Search for the cell housing the specified text and yield its (x, y) center coordinate. 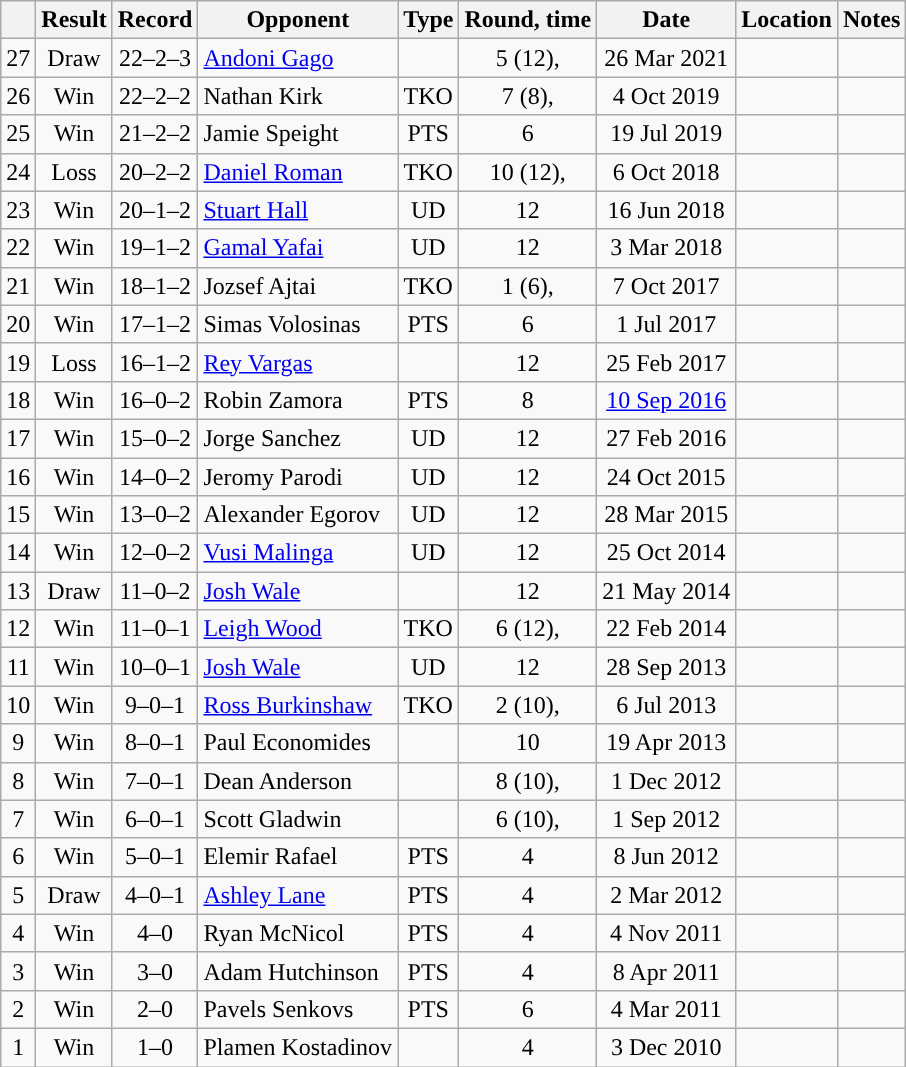
17 (18, 438)
19 Jul 2019 (666, 134)
Simas Volosinas (298, 324)
11 (18, 667)
2 (10), (528, 705)
Notes (871, 20)
18–1–2 (155, 286)
22–2–2 (155, 96)
5–0–1 (155, 857)
3 Mar 2018 (666, 248)
22 (18, 248)
14 (18, 553)
4 Oct 2019 (666, 96)
Rey Vargas (298, 362)
6 Jul 2013 (666, 705)
8 (10), (528, 781)
20 (18, 324)
12–0–2 (155, 553)
7 (18, 819)
25 (18, 134)
14–0–2 (155, 477)
Dean Anderson (298, 781)
8 Jun 2012 (666, 857)
4–0–1 (155, 895)
Andoni Gago (298, 58)
Round, time (528, 20)
21–2–2 (155, 134)
10 Sep 2016 (666, 400)
13 (18, 591)
16–1–2 (155, 362)
4 Nov 2011 (666, 933)
Nathan Kirk (298, 96)
9–0–1 (155, 705)
13–0–2 (155, 515)
Ryan McNicol (298, 933)
Record (155, 20)
Jeromy Parodi (298, 477)
15 (18, 515)
Jorge Sanchez (298, 438)
8 Apr 2011 (666, 971)
Ross Burkinshaw (298, 705)
10 (12), (528, 172)
19–1–2 (155, 248)
6 (10), (528, 819)
25 Oct 2014 (666, 553)
24 (18, 172)
2–0 (155, 1009)
Jozsef Ajtai (298, 286)
Date (666, 20)
17–1–2 (155, 324)
23 (18, 210)
16 Jun 2018 (666, 210)
5 (12), (528, 58)
Daniel Roman (298, 172)
Vusi Malinga (298, 553)
4–0 (155, 933)
28 Sep 2013 (666, 667)
Type (428, 20)
3 Dec 2010 (666, 1047)
5 (18, 895)
20–1–2 (155, 210)
26 Mar 2021 (666, 58)
9 (18, 743)
1 Jul 2017 (666, 324)
2 (18, 1009)
Elemir Rafael (298, 857)
24 Oct 2015 (666, 477)
7–0–1 (155, 781)
1 Dec 2012 (666, 781)
6–0–1 (155, 819)
7 Oct 2017 (666, 286)
Robin Zamora (298, 400)
20–2–2 (155, 172)
6 (12), (528, 629)
19 (18, 362)
19 Apr 2013 (666, 743)
11–0–2 (155, 591)
15–0–2 (155, 438)
27 (18, 58)
Location (787, 20)
22 Feb 2014 (666, 629)
Leigh Wood (298, 629)
11–0–1 (155, 629)
7 (8), (528, 96)
16 (18, 477)
26 (18, 96)
25 Feb 2017 (666, 362)
8–0–1 (155, 743)
2 Mar 2012 (666, 895)
28 Mar 2015 (666, 515)
22–2–3 (155, 58)
1–0 (155, 1047)
18 (18, 400)
6 Oct 2018 (666, 172)
Alexander Egorov (298, 515)
4 Mar 2011 (666, 1009)
3 (18, 971)
Opponent (298, 20)
1 (18, 1047)
Stuart Hall (298, 210)
Adam Hutchinson (298, 971)
Ashley Lane (298, 895)
Plamen Kostadinov (298, 1047)
21 (18, 286)
Gamal Yafai (298, 248)
1 Sep 2012 (666, 819)
1 (6), (528, 286)
Scott Gladwin (298, 819)
Jamie Speight (298, 134)
27 Feb 2016 (666, 438)
3–0 (155, 971)
Pavels Senkovs (298, 1009)
21 May 2014 (666, 591)
16–0–2 (155, 400)
Result (74, 20)
Paul Economides (298, 743)
10–0–1 (155, 667)
